From the cell containing the given text, extract its center point as [x, y] coordinate. 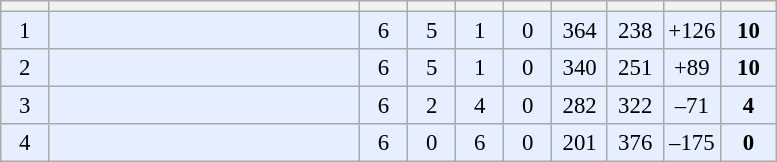
251 [635, 68]
+126 [692, 31]
282 [580, 106]
3 [25, 106]
–71 [692, 106]
–175 [692, 143]
+89 [692, 68]
340 [580, 68]
322 [635, 106]
376 [635, 143]
201 [580, 143]
364 [580, 31]
238 [635, 31]
